Find where the given text appears and provide that cell's center as [x, y] coordinate. 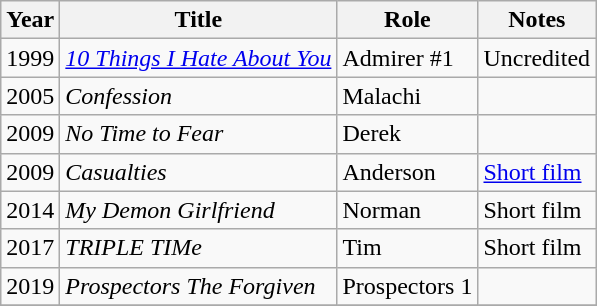
1999 [30, 58]
My Demon Girlfriend [198, 210]
2019 [30, 286]
Title [198, 20]
Prospectors The Forgiven [198, 286]
Confession [198, 96]
Role [408, 20]
Prospectors 1 [408, 286]
Anderson [408, 172]
Casualties [198, 172]
2014 [30, 210]
TRIPLE TIMe [198, 248]
2017 [30, 248]
No Time to Fear [198, 134]
Tim [408, 248]
Uncredited [537, 58]
2005 [30, 96]
Derek [408, 134]
Notes [537, 20]
Year [30, 20]
Norman [408, 210]
Malachi [408, 96]
10 Things I Hate About You [198, 58]
Admirer #1 [408, 58]
